From the cell containing the given text, extract its center point as [x, y] coordinate. 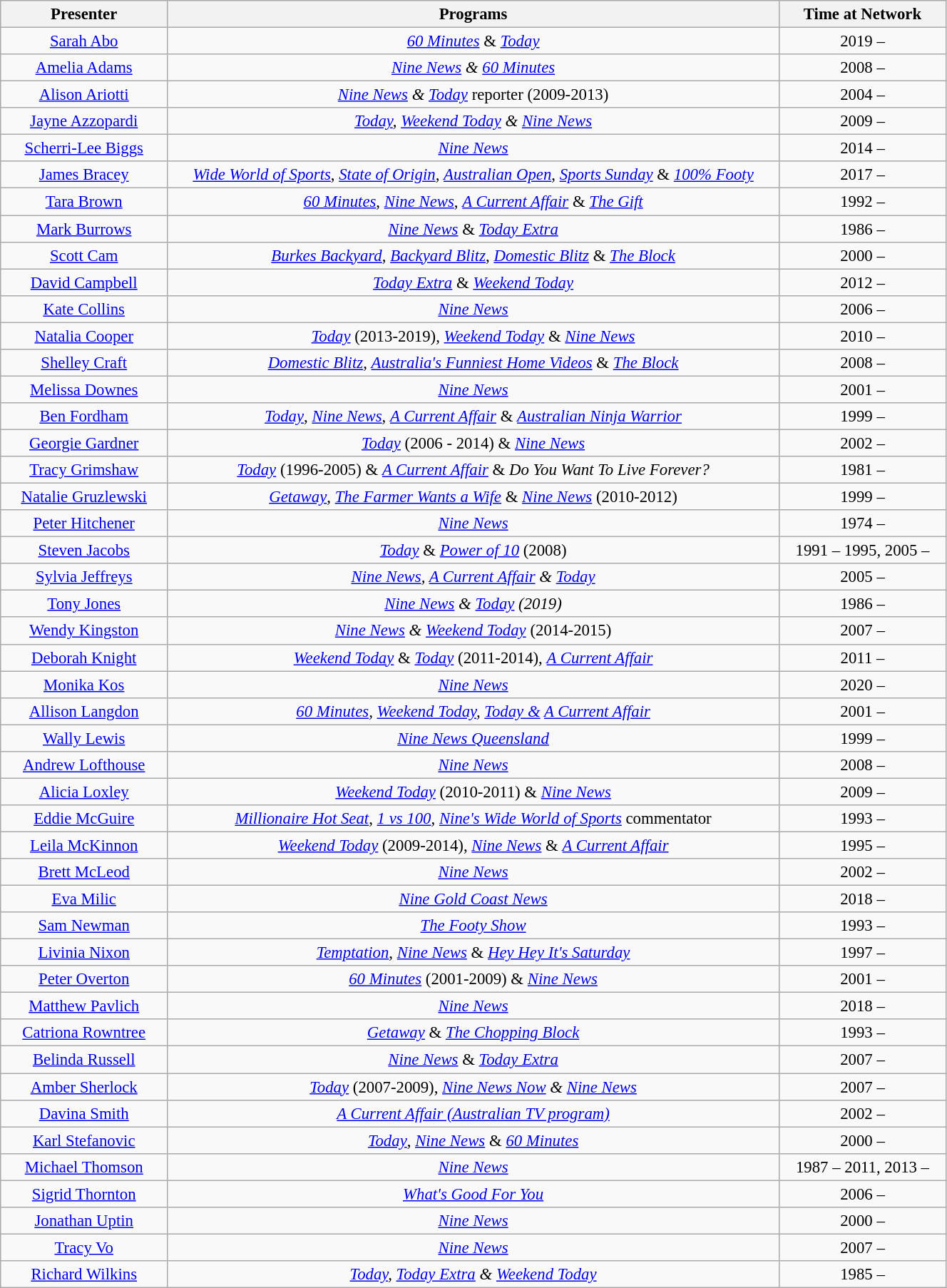
Sigrid Thornton [84, 1194]
Wally Lewis [84, 738]
60 Minutes & Today [473, 41]
Belinda Russell [84, 1060]
Monika Kos [84, 685]
A Current Affair (Australian TV program) [473, 1113]
Today & Power of 10 (2008) [473, 551]
Eddie McGuire [84, 819]
Livinia Nixon [84, 953]
Sylvia Jeffreys [84, 577]
Sarah Abo [84, 41]
Michael Thomson [84, 1167]
The Footy Show [473, 926]
60 Minutes, Nine News, A Current Affair & The Gift [473, 202]
Kate Collins [84, 309]
Today (2007-2009), Nine News Now & Nine News [473, 1087]
Ben Fordham [84, 416]
Getaway, The Farmer Wants a Wife & Nine News (2010-2012) [473, 497]
Nine News & Weekend Today (2014-2015) [473, 631]
Today, Weekend Today & Nine News [473, 121]
Scott Cam [84, 255]
Weekend Today (2010-2011) & Nine News [473, 792]
Nine News Queensland [473, 738]
2011 – [862, 658]
Programs [473, 14]
2005 – [862, 577]
Brett McLeod [84, 872]
Natalie Gruzlewski [84, 497]
Andrew Lofthouse [84, 765]
Time at Network [862, 14]
Amber Sherlock [84, 1087]
Jonathan Uptin [84, 1221]
Tracy Vo [84, 1247]
Today, Nine News & 60 Minutes [473, 1140]
Tracy Grimshaw [84, 470]
Amelia Adams [84, 68]
2010 – [862, 336]
Catriona Rowntree [84, 1033]
Leila McKinnon [84, 845]
Georgie Gardner [84, 443]
2020 – [862, 685]
1985 – [862, 1274]
Deborah Knight [84, 658]
Peter Hitchener [84, 523]
Today (2006 - 2014) & Nine News [473, 443]
Allison Langdon [84, 711]
Alison Ariotti [84, 95]
Wendy Kingston [84, 631]
Temptation, Nine News & Hey Hey It's Saturday [473, 953]
Nine Gold Coast News [473, 899]
Scherri-Lee Biggs [84, 148]
Peter Overton [84, 979]
Mark Burrows [84, 229]
2017 – [862, 175]
Domestic Blitz, Australia's Funniest Home Videos & The Block [473, 363]
2004 – [862, 95]
60 Minutes (2001-2009) & Nine News [473, 979]
Presenter [84, 14]
1992 – [862, 202]
2014 – [862, 148]
Nine News & Today reporter (2009-2013) [473, 95]
Burkes Backyard, Backyard Blitz, Domestic Blitz & The Block [473, 255]
Melissa Downes [84, 389]
Millionaire Hot Seat, 1 vs 100, Nine's Wide World of Sports commentator [473, 819]
Matthew Pavlich [84, 1006]
Today, Today Extra & Weekend Today [473, 1274]
1995 – [862, 845]
Nine News, A Current Affair & Today [473, 577]
Steven Jacobs [84, 551]
Wide World of Sports, State of Origin, Australian Open, Sports Sunday & 100% Footy [473, 175]
Sam Newman [84, 926]
Richard Wilkins [84, 1274]
Today (1996-2005) & A Current Affair & Do You Want To Live Forever? [473, 470]
Alicia Loxley [84, 792]
1991 – 1995, 2005 – [862, 551]
Today Extra & Weekend Today [473, 282]
What's Good For You [473, 1194]
Natalia Cooper [84, 336]
2019 – [862, 41]
Today (2013-2019), Weekend Today & Nine News [473, 336]
Today, Nine News, A Current Affair & Australian Ninja Warrior [473, 416]
1987 – 2011, 2013 – [862, 1167]
Nine News & Today (2019) [473, 604]
2012 – [862, 282]
Eva Milic [84, 899]
Getaway & The Chopping Block [473, 1033]
Shelley Craft [84, 363]
Weekend Today & Today (2011-2014), A Current Affair [473, 658]
David Campbell [84, 282]
Nine News & 60 Minutes [473, 68]
Davina Smith [84, 1113]
Tara Brown [84, 202]
1974 – [862, 523]
Tony Jones [84, 604]
1997 – [862, 953]
60 Minutes, Weekend Today, Today & A Current Affair [473, 711]
1981 – [862, 470]
Jayne Azzopardi [84, 121]
Karl Stefanovic [84, 1140]
James Bracey [84, 175]
Weekend Today (2009-2014), Nine News & A Current Affair [473, 845]
